For the text-containing cell, return its midpoint in (x, y) coordinate format. 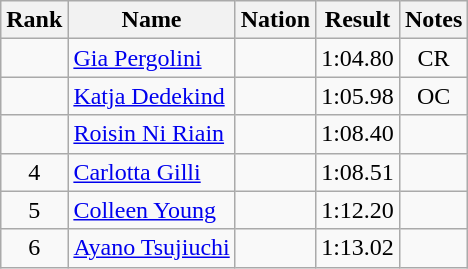
1:12.20 (358, 210)
Gia Pergolini (152, 58)
Ayano Tsujiuchi (152, 248)
CR (433, 58)
1:08.51 (358, 172)
Result (358, 20)
1:04.80 (358, 58)
5 (34, 210)
1:13.02 (358, 248)
6 (34, 248)
Katja Dedekind (152, 96)
1:08.40 (358, 134)
Notes (433, 20)
Carlotta Gilli (152, 172)
Nation (275, 20)
Colleen Young (152, 210)
OC (433, 96)
1:05.98 (358, 96)
4 (34, 172)
Roisin Ni Riain (152, 134)
Rank (34, 20)
Name (152, 20)
